Search for the cell housing the specified text and yield its (X, Y) center coordinate. 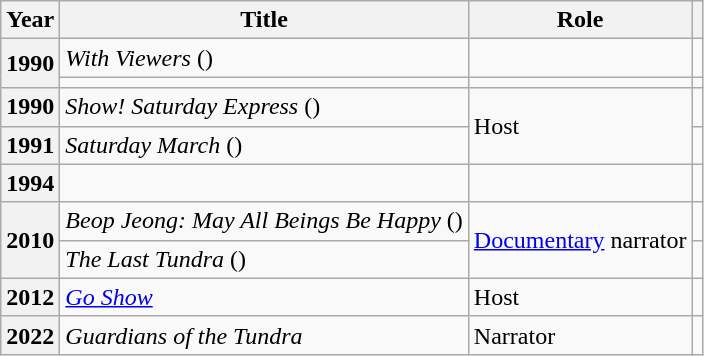
The Last Tundra () (264, 259)
Go Show (264, 297)
2022 (30, 335)
Title (264, 20)
2012 (30, 297)
Saturday March () (264, 145)
Guardians of the Tundra (264, 335)
Documentary narrator (580, 240)
1994 (30, 183)
Beop Jeong: May All Beings Be Happy () (264, 221)
With Viewers () (264, 58)
2010 (30, 240)
Narrator (580, 335)
Role (580, 20)
Show! Saturday Express () (264, 107)
Year (30, 20)
1991 (30, 145)
